Determine the [X, Y] coordinate at the center of the cell enclosing the given text.  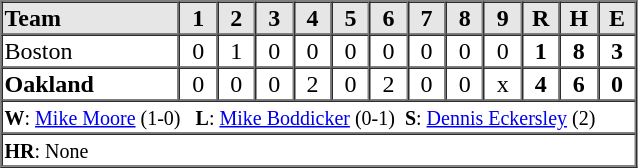
9 [503, 18]
Oakland [91, 84]
W: Mike Moore (1-0) L: Mike Boddicker (0-1) S: Dennis Eckersley (2) [319, 116]
H [579, 18]
HR: None [319, 150]
E [617, 18]
x [503, 84]
5 [350, 18]
7 [427, 18]
Boston [91, 50]
R [541, 18]
Team [91, 18]
